Locate the cell with the specified text and output its [X, Y] center coordinate. 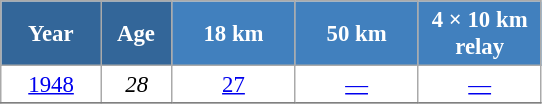
Age [136, 34]
4 × 10 km relay [480, 34]
1948 [52, 85]
Year [52, 34]
18 km [234, 34]
50 km [356, 34]
27 [234, 85]
28 [136, 85]
